Detect which cell encompasses the target text, then output its (X, Y) center coordinate. 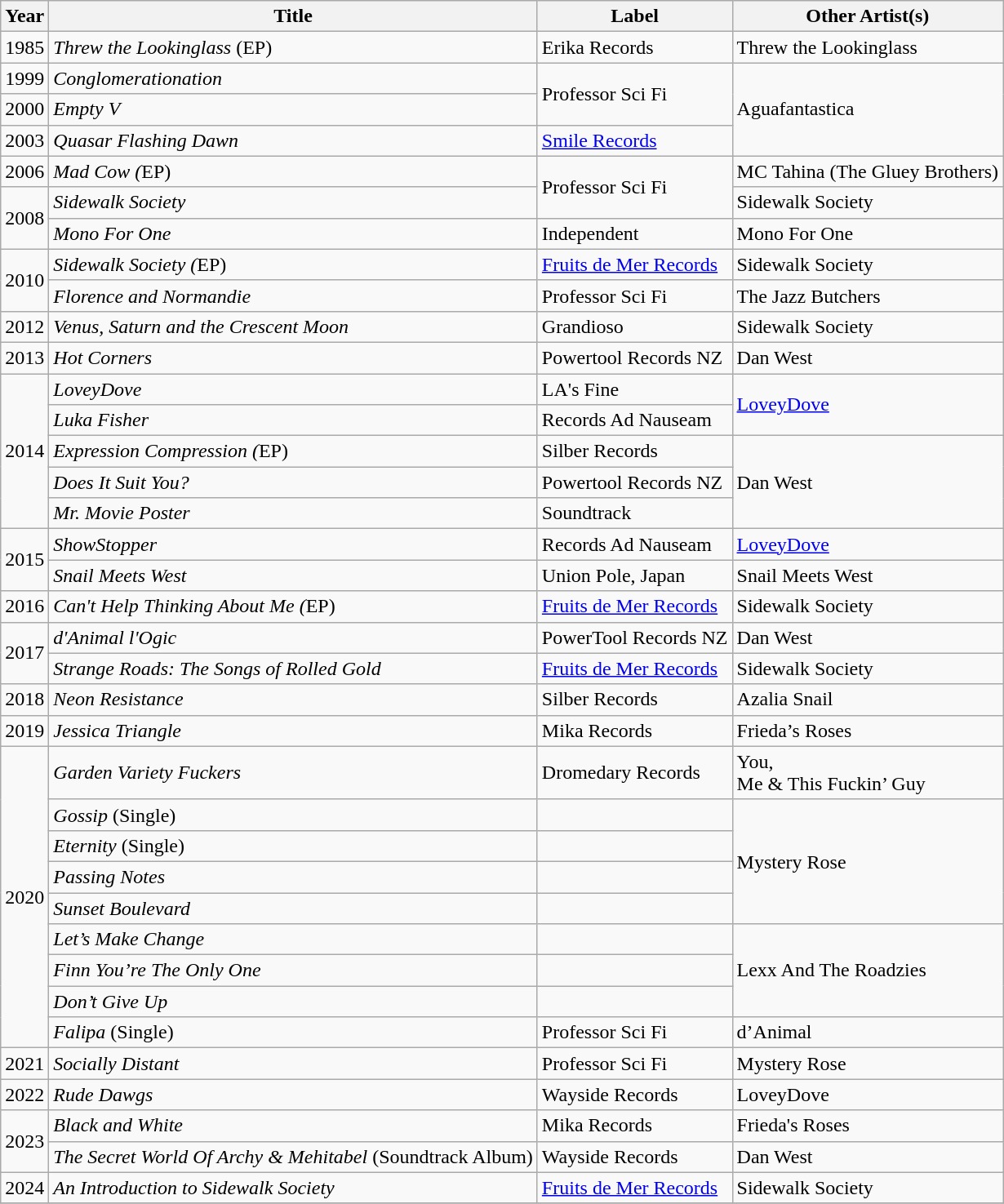
Don’t Give Up (294, 1002)
2017 (24, 653)
Eternity (Single) (294, 846)
Luka Fisher (294, 420)
Empty V (294, 109)
2016 (24, 606)
Jessica Triangle (294, 731)
2018 (24, 700)
Passing Notes (294, 877)
Socially Distant (294, 1064)
Gossip (Single) (294, 815)
Hot Corners (294, 358)
Soundtrack (635, 513)
You,Me & This Fuckin’ Guy (868, 772)
Erika Records (635, 47)
Mr. Movie Poster (294, 513)
PowerTool Records NZ (635, 638)
Smile Records (635, 140)
2003 (24, 140)
2020 (24, 897)
Other Artist(s) (868, 16)
Mad Cow (EP) (294, 171)
Strange Roads: The Songs of Rolled Gold (294, 669)
Union Pole, Japan (635, 575)
Quasar Flashing Dawn (294, 140)
Black and White (294, 1126)
2008 (24, 218)
Threw the Lookinglass (868, 47)
Frieda’s Roses (868, 731)
Does It Suit You? (294, 482)
Azalia Snail (868, 700)
Rude Dawgs (294, 1095)
Can't Help Thinking About Me (EP) (294, 606)
Garden Variety Fuckers (294, 772)
2010 (24, 280)
Florence and Normandie (294, 295)
2006 (24, 171)
Conglomerationation (294, 78)
2015 (24, 560)
Sidewalk Society (EP) (294, 264)
Label (635, 16)
Title (294, 16)
Threw the Lookinglass (EP) (294, 47)
ShowStopper (294, 544)
Independent (635, 233)
The Secret World Of Archy & Mehitabel (Soundtrack Album) (294, 1157)
2000 (24, 109)
d’Animal (868, 1033)
Venus, Saturn and the Crescent Moon (294, 327)
2013 (24, 358)
1999 (24, 78)
Neon Resistance (294, 700)
Let’s Make Change (294, 940)
2019 (24, 731)
Expression Compression (EP) (294, 451)
1985 (24, 47)
2021 (24, 1064)
Aguafantastica (868, 109)
Sunset Boulevard (294, 909)
Lexx And The Roadzies (868, 971)
2014 (24, 451)
Frieda's Roses (868, 1126)
Dromedary Records (635, 772)
MC Tahina (The Gluey Brothers) (868, 171)
Finn You’re The Only One (294, 971)
An Introduction to Sidewalk Society (294, 1188)
2023 (24, 1141)
d'Animal l'Ogic (294, 638)
2022 (24, 1095)
Year (24, 16)
2024 (24, 1188)
LA's Fine (635, 389)
Grandioso (635, 327)
Falipa (Single) (294, 1033)
2012 (24, 327)
The Jazz Butchers (868, 295)
